Detect which cell encompasses the target text, then output its (x, y) center coordinate. 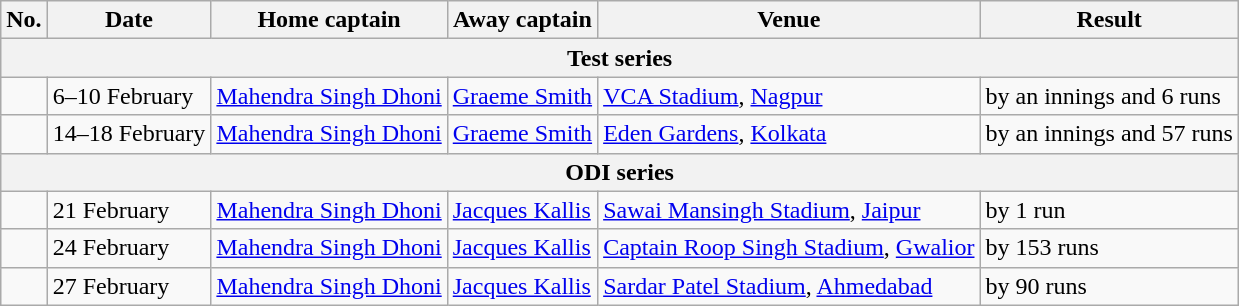
Date (129, 20)
Sawai Mansingh Stadium, Jaipur (789, 210)
24 February (129, 248)
14–18 February (129, 134)
by 1 run (1109, 210)
ODI series (620, 172)
by an innings and 57 runs (1109, 134)
Home captain (329, 20)
VCA Stadium, Nagpur (789, 96)
27 February (129, 286)
Venue (789, 20)
Sardar Patel Stadium, Ahmedabad (789, 286)
Test series (620, 58)
by an innings and 6 runs (1109, 96)
Away captain (522, 20)
by 90 runs (1109, 286)
Result (1109, 20)
Eden Gardens, Kolkata (789, 134)
21 February (129, 210)
No. (24, 20)
Captain Roop Singh Stadium, Gwalior (789, 248)
6–10 February (129, 96)
by 153 runs (1109, 248)
